Scan for the cell matching the given text and deliver its [x, y] coordinate at center. 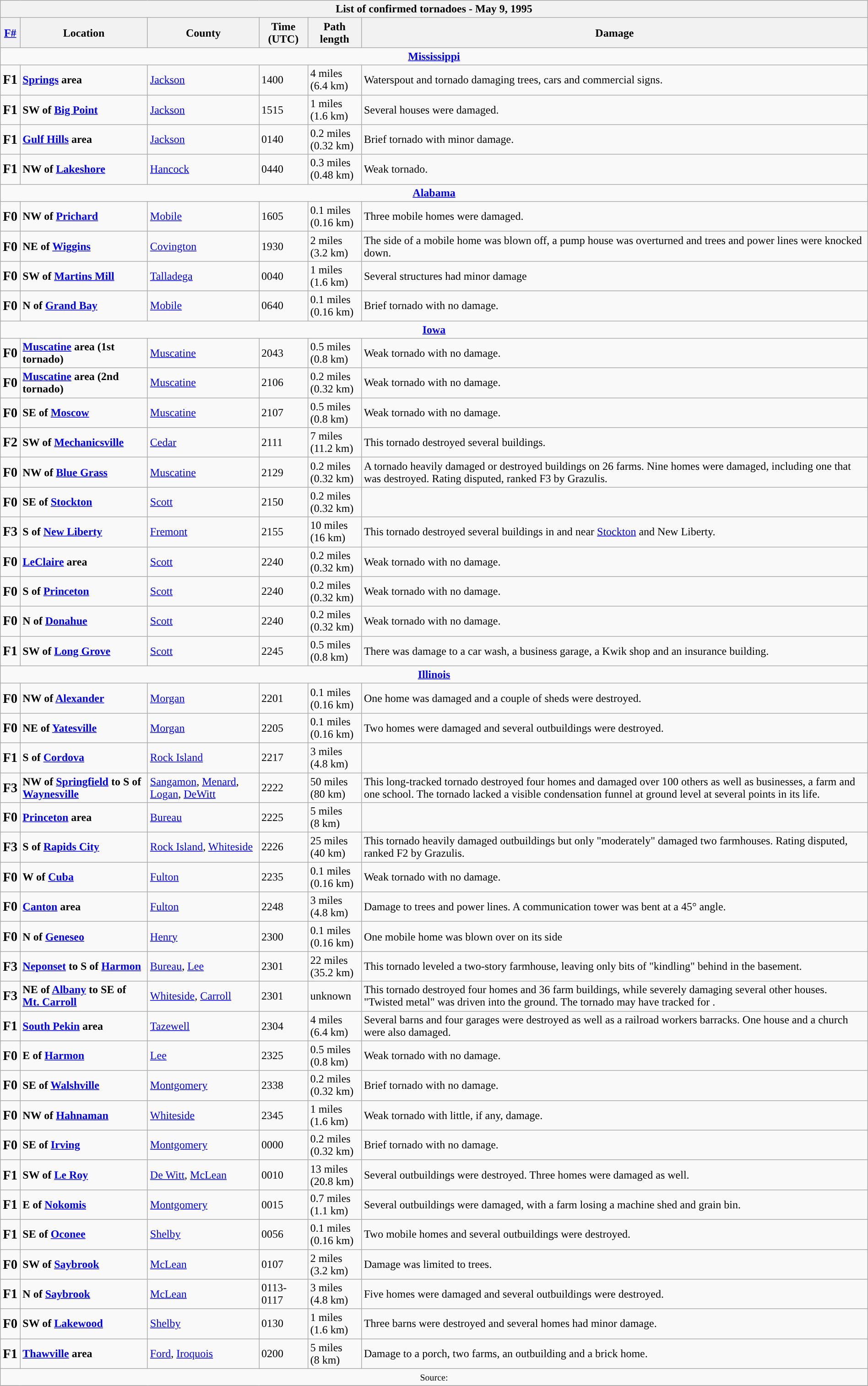
2205 [284, 728]
Sangamon, Menard, Logan, DeWitt [203, 788]
Weak tornado. [614, 169]
Hancock [203, 169]
Path length [334, 33]
0015 [284, 1204]
There was damage to a car wash, a business garage, a Kwik shop and an insurance building. [614, 651]
Several structures had minor damage [614, 276]
Whiteside [203, 1115]
2222 [284, 788]
LeClaire area [84, 561]
SW of Mechanicsville [84, 442]
Thawville area [84, 1353]
Two homes were damaged and several outbuildings were destroyed. [614, 728]
Rock Island, Whiteside [203, 847]
South Pekin area [84, 1026]
Several outbuildings were destroyed. Three homes were damaged as well. [614, 1175]
Location [84, 33]
S of New Liberty [84, 532]
Fremont [203, 532]
13 miles (20.8 km) [334, 1175]
2345 [284, 1115]
Three barns were destroyed and several homes had minor damage. [614, 1324]
This tornado destroyed several buildings. [614, 442]
SW of Martins Mill [84, 276]
SW of Le Roy [84, 1175]
This tornado heavily damaged outbuildings but only "moderately" damaged two farmhouses. Rating disputed, ranked F2 by Grazulis. [614, 847]
0040 [284, 276]
Weak tornado with little, if any, damage. [614, 1115]
Source: [434, 1377]
SE of Moscow [84, 413]
Talladega [203, 276]
Henry [203, 937]
2111 [284, 442]
2338 [284, 1085]
Whiteside, Carroll [203, 996]
SE of Walshville [84, 1085]
Canton area [84, 907]
0440 [284, 169]
N of Grand Bay [84, 306]
SE of Oconee [84, 1234]
Time (UTC) [284, 33]
Mississippi [434, 56]
2129 [284, 473]
10 miles (16 km) [334, 532]
Iowa [434, 329]
2217 [284, 757]
Alabama [434, 193]
NW of Prichard [84, 216]
S of Princeton [84, 592]
SE of Stockton [84, 502]
Muscatine area (2nd tornado) [84, 383]
N of Geneseo [84, 937]
SW of Big Point [84, 110]
0.7 miles (1.1 km) [334, 1204]
SW of Long Grove [84, 651]
E of Nokomis [84, 1204]
County [203, 33]
Three mobile homes were damaged. [614, 216]
De Witt, McLean [203, 1175]
Rock Island [203, 757]
N of Saybrook [84, 1294]
2245 [284, 651]
SW of Lakewood [84, 1324]
Princeton area [84, 818]
1605 [284, 216]
1930 [284, 246]
This tornado destroyed several buildings in and near Stockton and New Liberty. [614, 532]
One mobile home was blown over on its side [614, 937]
0113-0117 [284, 1294]
Damage to trees and power lines. A communication tower was bent at a 45° angle. [614, 907]
Illinois [434, 674]
Waterspout and tornado damaging trees, cars and commercial signs. [614, 80]
25 miles (40 km) [334, 847]
NE of Wiggins [84, 246]
NW of Hahnaman [84, 1115]
Damage to a porch, two farms, an outbuilding and a brick home. [614, 1353]
unknown [334, 996]
SE of Irving [84, 1145]
Several houses were damaged. [614, 110]
NW of Lakeshore [84, 169]
2043 [284, 353]
N of Donahue [84, 621]
This tornado leveled a two-story farmhouse, leaving only bits of "kindling" behind in the basement. [614, 966]
NW of Blue Grass [84, 473]
Damage [614, 33]
S of Cordova [84, 757]
The side of a mobile home was blown off, a pump house was overturned and trees and power lines were knocked down. [614, 246]
Five homes were damaged and several outbuildings were destroyed. [614, 1294]
2325 [284, 1056]
0056 [284, 1234]
Springs area [84, 80]
List of confirmed tornadoes - May 9, 1995 [434, 9]
0000 [284, 1145]
Covington [203, 246]
2106 [284, 383]
Bureau, Lee [203, 966]
Ford, Iroquois [203, 1353]
Lee [203, 1056]
Damage was limited to trees. [614, 1264]
2201 [284, 698]
W of Cuba [84, 877]
Several outbuildings were damaged, with a farm losing a machine shed and grain bin. [614, 1204]
2225 [284, 818]
E of Harmon [84, 1056]
Bureau [203, 818]
Two mobile homes and several outbuildings were destroyed. [614, 1234]
1400 [284, 80]
2150 [284, 502]
Tazewell [203, 1026]
2155 [284, 532]
Neponset to S of Harmon [84, 966]
2304 [284, 1026]
F# [10, 33]
NW of Springfield to S of Waynesville [84, 788]
0140 [284, 139]
One home was damaged and a couple of sheds were destroyed. [614, 698]
Gulf Hills area [84, 139]
0200 [284, 1353]
0010 [284, 1175]
2248 [284, 907]
0130 [284, 1324]
2107 [284, 413]
0107 [284, 1264]
NE of Yatesville [84, 728]
Brief tornado with minor damage. [614, 139]
0.3 miles (0.48 km) [334, 169]
50 miles (80 km) [334, 788]
1515 [284, 110]
2300 [284, 937]
0640 [284, 306]
SW of Saybrook [84, 1264]
Muscatine area (1st tornado) [84, 353]
2235 [284, 877]
2226 [284, 847]
NW of Alexander [84, 698]
Several barns and four garages were destroyed as well as a railroad workers barracks. One house and a church were also damaged. [614, 1026]
Cedar [203, 442]
S of Rapids City [84, 847]
22 miles (35.2 km) [334, 966]
F2 [10, 442]
NE of Albany to SE of Mt. Carroll [84, 996]
7 miles (11.2 km) [334, 442]
